Return the (X, Y) coordinate for the center point of the cell that contains the specified text.  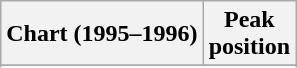
Chart (1995–1996) (102, 34)
Peakposition (249, 34)
